Search for the cell housing the specified text and yield its [x, y] center coordinate. 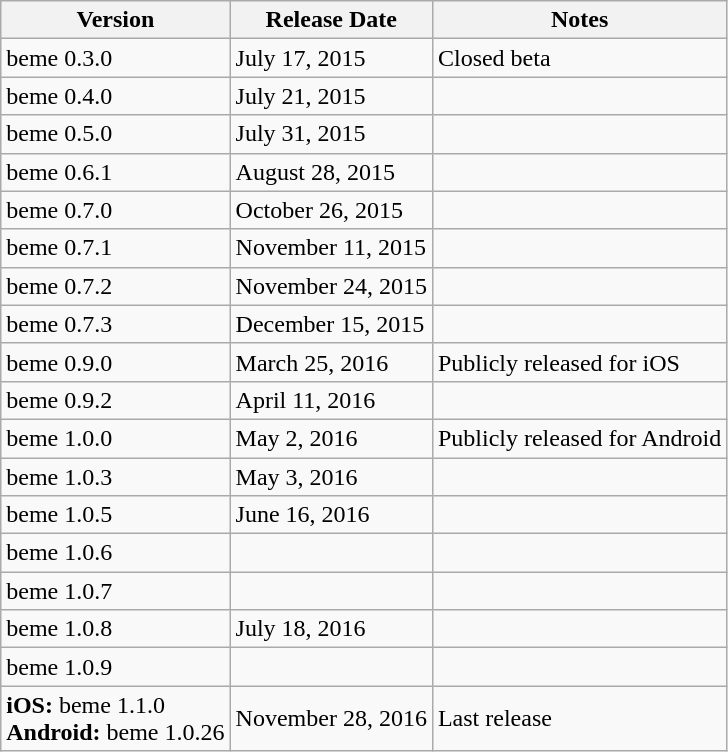
beme 0.6.1 [116, 172]
beme 0.9.2 [116, 400]
July 17, 2015 [331, 58]
beme 1.0.0 [116, 438]
August 28, 2015 [331, 172]
May 2, 2016 [331, 438]
December 15, 2015 [331, 324]
beme 1.0.5 [116, 515]
Release Date [331, 20]
Closed beta [579, 58]
June 16, 2016 [331, 515]
Version [116, 20]
beme 0.5.0 [116, 134]
beme 0.7.2 [116, 286]
beme 0.7.3 [116, 324]
Publicly released for Android [579, 438]
July 18, 2016 [331, 629]
beme 0.4.0 [116, 96]
iOS: beme 1.1.0Android: beme 1.0.26 [116, 718]
Notes [579, 20]
November 28, 2016 [331, 718]
beme 0.3.0 [116, 58]
Last release [579, 718]
May 3, 2016 [331, 477]
beme 0.7.0 [116, 210]
beme 1.0.6 [116, 553]
July 21, 2015 [331, 96]
April 11, 2016 [331, 400]
beme 1.0.9 [116, 667]
November 24, 2015 [331, 286]
beme 1.0.8 [116, 629]
October 26, 2015 [331, 210]
March 25, 2016 [331, 362]
beme 0.9.0 [116, 362]
November 11, 2015 [331, 248]
beme 1.0.7 [116, 591]
beme 1.0.3 [116, 477]
beme 0.7.1 [116, 248]
Publicly released for iOS [579, 362]
July 31, 2015 [331, 134]
